Output the [X, Y] coordinate of the center of the cell containing the given text.  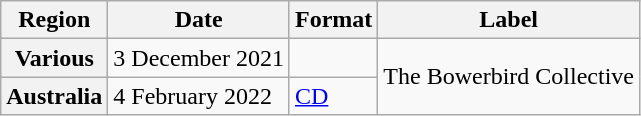
Various [54, 58]
Region [54, 20]
Date [199, 20]
3 December 2021 [199, 58]
Australia [54, 96]
4 February 2022 [199, 96]
CD [333, 96]
Label [509, 20]
The Bowerbird Collective [509, 77]
Format [333, 20]
